Identify which cell holds the provided text, then report its [X, Y] central coordinate. 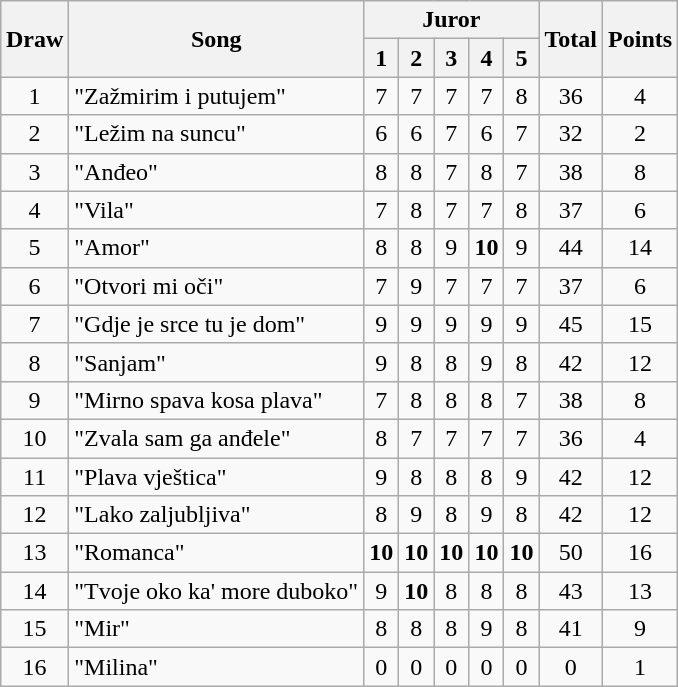
Song [216, 39]
45 [571, 324]
32 [571, 134]
"Lako zaljubljiva" [216, 515]
"Anđeo" [216, 172]
"Zvala sam ga anđele" [216, 438]
11 [34, 477]
"Mir" [216, 629]
41 [571, 629]
"Mirno spava kosa plava" [216, 400]
Draw [34, 39]
"Milina" [216, 667]
"Otvori mi oči" [216, 286]
"Zažmirim i putujem" [216, 96]
"Ležim na suncu" [216, 134]
44 [571, 248]
"Gdje je srce tu je dom" [216, 324]
"Vila" [216, 210]
"Sanjam" [216, 362]
"Amor" [216, 248]
Juror [452, 20]
"Plava vještica" [216, 477]
Points [640, 39]
50 [571, 553]
43 [571, 591]
"Tvoje oko ka' more duboko" [216, 591]
Total [571, 39]
"Romanca" [216, 553]
